Identify which cell holds the provided text, then report its [X, Y] central coordinate. 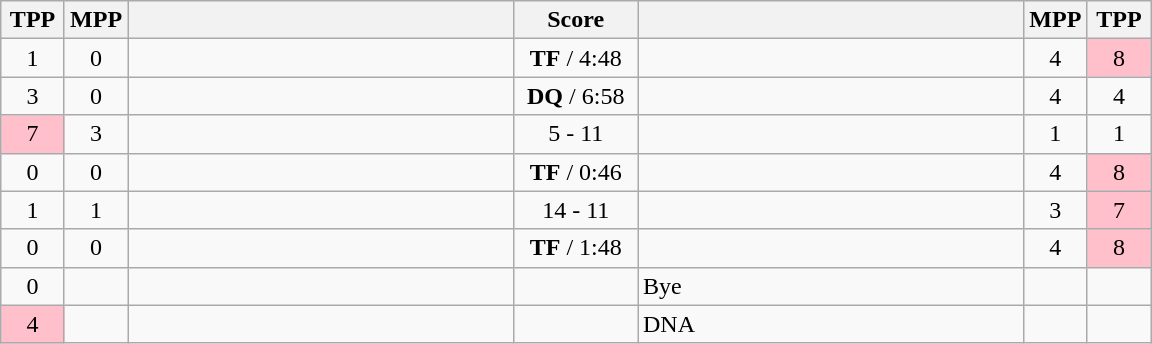
14 - 11 [576, 210]
TF / 0:46 [576, 172]
Bye [831, 286]
DQ / 6:58 [576, 96]
Score [576, 20]
DNA [831, 324]
5 - 11 [576, 134]
TF / 1:48 [576, 248]
TF / 4:48 [576, 58]
